Capture the cell that displays the provided text and extract its [X, Y] central coordinate. 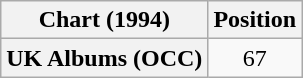
67 [255, 58]
UK Albums (OCC) [104, 58]
Position [255, 20]
Chart (1994) [104, 20]
